Search for the cell housing the specified text and yield its [X, Y] center coordinate. 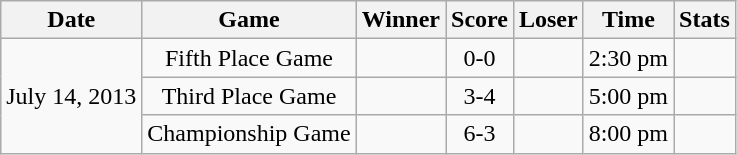
Championship Game [249, 134]
Game [249, 20]
3-4 [480, 96]
2:30 pm [628, 58]
Time [628, 20]
Date [72, 20]
5:00 pm [628, 96]
Fifth Place Game [249, 58]
Stats [705, 20]
Score [480, 20]
0-0 [480, 58]
8:00 pm [628, 134]
Loser [548, 20]
6-3 [480, 134]
Winner [400, 20]
Third Place Game [249, 96]
July 14, 2013 [72, 96]
